Pinpoint the cell where the given text exists, returning its (X, Y) midpoint coordinate. 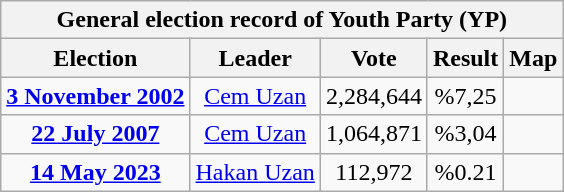
Election (96, 58)
Vote (374, 58)
%3,04 (465, 134)
Leader (255, 58)
%7,25 (465, 96)
Map (534, 58)
General election record of Youth Party (YP) (282, 20)
Hakan Uzan (255, 172)
2,284,644 (374, 96)
22 July 2007 (96, 134)
3 November 2002 (96, 96)
%0.21 (465, 172)
112,972 (374, 172)
Result (465, 58)
1,064,871 (374, 134)
14 May 2023 (96, 172)
